Determine the (X, Y) coordinate at the center of the cell enclosing the given text.  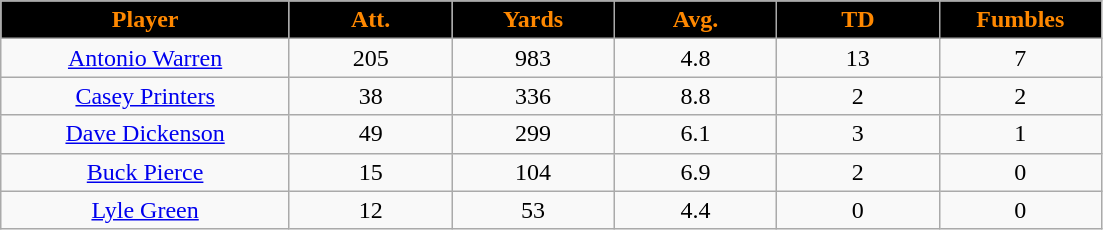
7 (1020, 58)
Antonio Warren (146, 58)
8.8 (695, 96)
Fumbles (1020, 20)
Buck Pierce (146, 172)
Lyle Green (146, 210)
Player (146, 20)
Casey Printers (146, 96)
53 (533, 210)
TD (858, 20)
49 (370, 134)
Yards (533, 20)
4.8 (695, 58)
336 (533, 96)
205 (370, 58)
6.1 (695, 134)
299 (533, 134)
3 (858, 134)
Dave Dickenson (146, 134)
6.9 (695, 172)
15 (370, 172)
13 (858, 58)
Att. (370, 20)
Avg. (695, 20)
38 (370, 96)
983 (533, 58)
104 (533, 172)
4.4 (695, 210)
1 (1020, 134)
12 (370, 210)
